Pinpoint the cell where the given text exists, returning its [x, y] midpoint coordinate. 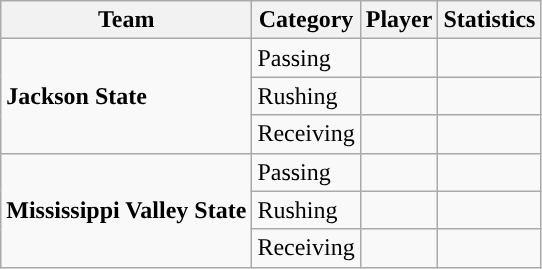
Mississippi Valley State [126, 210]
Category [306, 20]
Player [399, 20]
Team [126, 20]
Jackson State [126, 96]
Statistics [490, 20]
